Capture the cell that displays the provided text and extract its [X, Y] central coordinate. 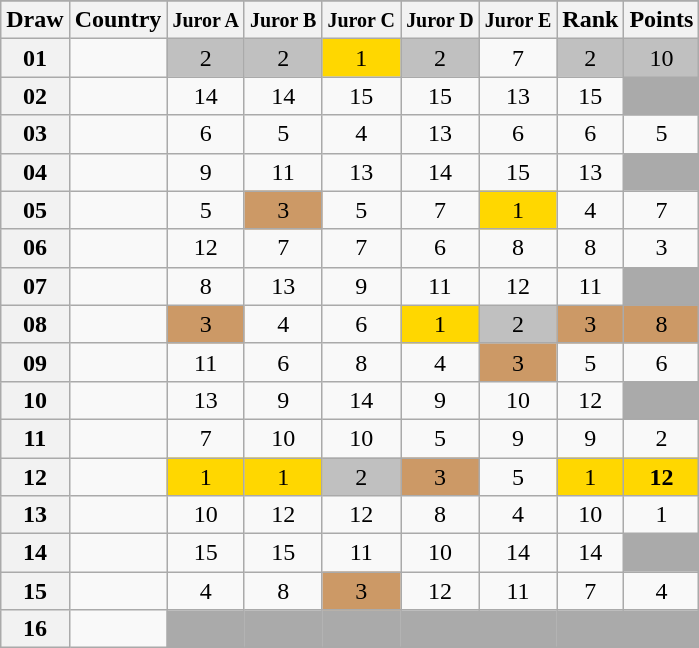
Juror E [518, 20]
Juror B [283, 20]
05 [35, 210]
04 [35, 172]
16 [35, 629]
Points [662, 20]
01 [35, 58]
Country [118, 20]
07 [35, 286]
06 [35, 248]
Juror A [206, 20]
Draw [35, 20]
Juror C [362, 20]
Juror D [440, 20]
09 [35, 362]
03 [35, 134]
08 [35, 324]
02 [35, 96]
Rank [590, 20]
